Provide the (x, y) coordinate of the cell's center where the given text is located.  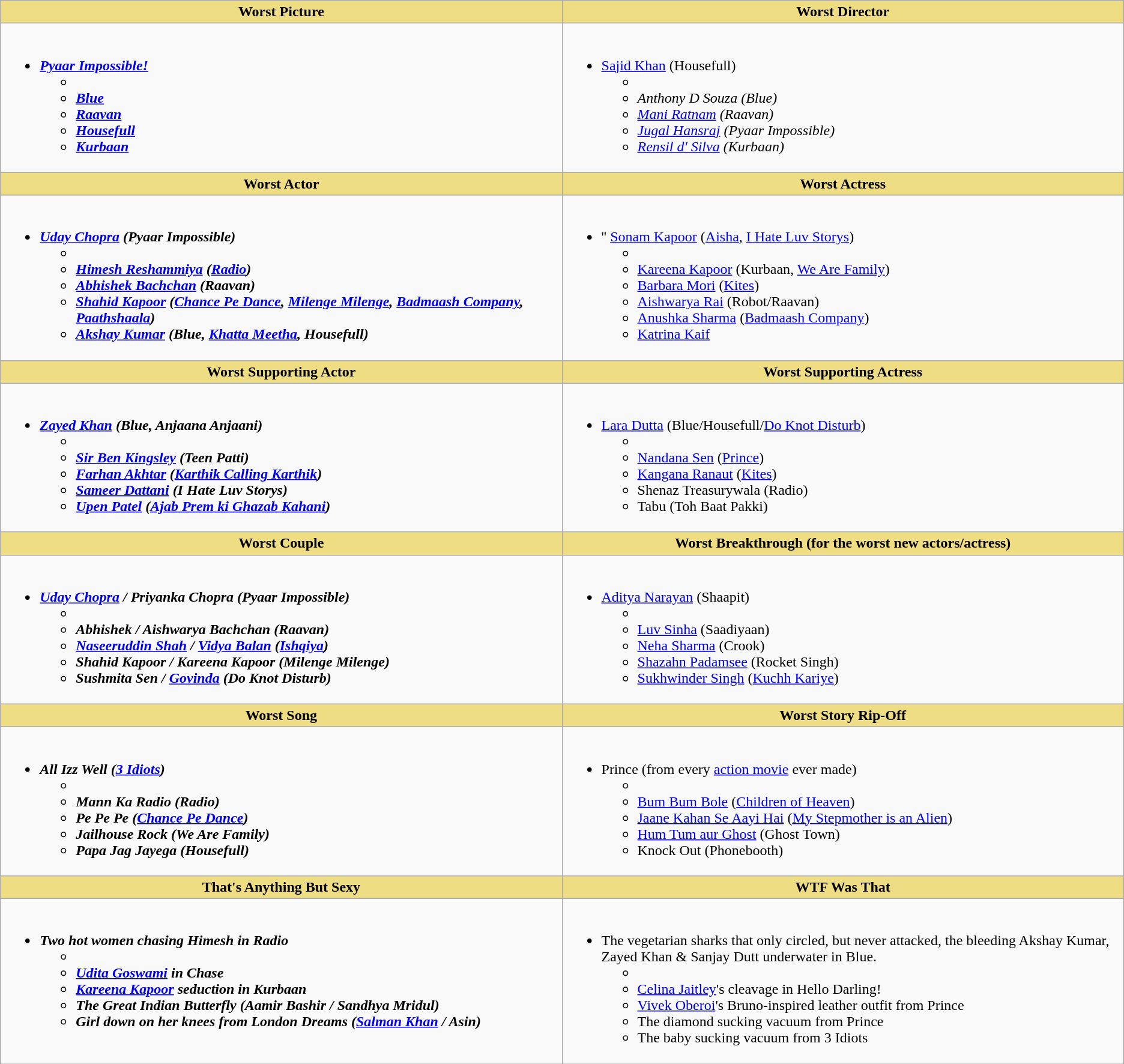
Worst Picture (281, 12)
Worst Couple (281, 543)
Worst Supporting Actor (281, 372)
Sajid Khan (Housefull) Anthony D Souza (Blue)Mani Ratnam (Raavan)Jugal Hansraj (Pyaar Impossible)Rensil d' Silva (Kurbaan) (843, 98)
Aditya Narayan (Shaapit) Luv Sinha (Saadiyaan)Neha Sharma (Crook)Shazahn Padamsee (Rocket Singh)Sukhwinder Singh (Kuchh Kariye) (843, 629)
Worst Supporting Actress (843, 372)
That's Anything But Sexy (281, 887)
Worst Song (281, 715)
Worst Actor (281, 184)
Worst Actress (843, 184)
Worst Director (843, 12)
Lara Dutta (Blue/Housefull/Do Knot Disturb) Nandana Sen (Prince)Kangana Ranaut (Kites)Shenaz Treasurywala (Radio)Tabu (Toh Baat Pakki) (843, 458)
Worst Story Rip-Off (843, 715)
All Izz Well (3 Idiots) Mann Ka Radio (Radio)Pe Pe Pe (Chance Pe Dance)Jailhouse Rock (We Are Family)Papa Jag Jayega (Housefull) (281, 801)
Worst Breakthrough (for the worst new actors/actress) (843, 543)
WTF Was That (843, 887)
Pyaar Impossible! BlueRaavanHousefullKurbaan (281, 98)
